Capture the cell that displays the provided text and extract its (X, Y) central coordinate. 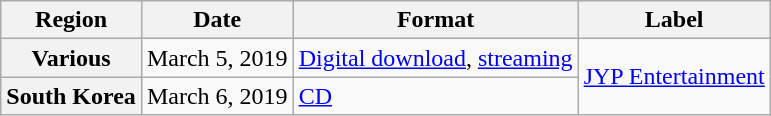
March 5, 2019 (217, 58)
Various (72, 58)
Date (217, 20)
CD (436, 96)
Digital download, streaming (436, 58)
Region (72, 20)
Label (674, 20)
South Korea (72, 96)
March 6, 2019 (217, 96)
Format (436, 20)
JYP Entertainment (674, 77)
